Extract the [X, Y] coordinate from the center of the cell holding the provided text.  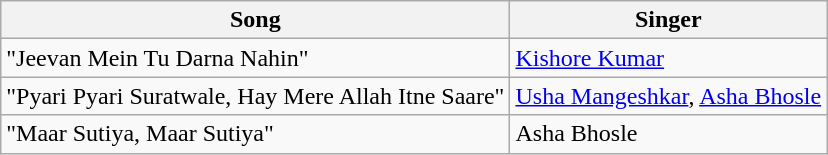
"Maar Sutiya, Maar Sutiya" [256, 134]
"Jeevan Mein Tu Darna Nahin" [256, 58]
Singer [668, 20]
Kishore Kumar [668, 58]
Usha Mangeshkar, Asha Bhosle [668, 96]
Asha Bhosle [668, 134]
Song [256, 20]
"Pyari Pyari Suratwale, Hay Mere Allah Itne Saare" [256, 96]
